Pinpoint the cell where the given text exists, returning its [x, y] midpoint coordinate. 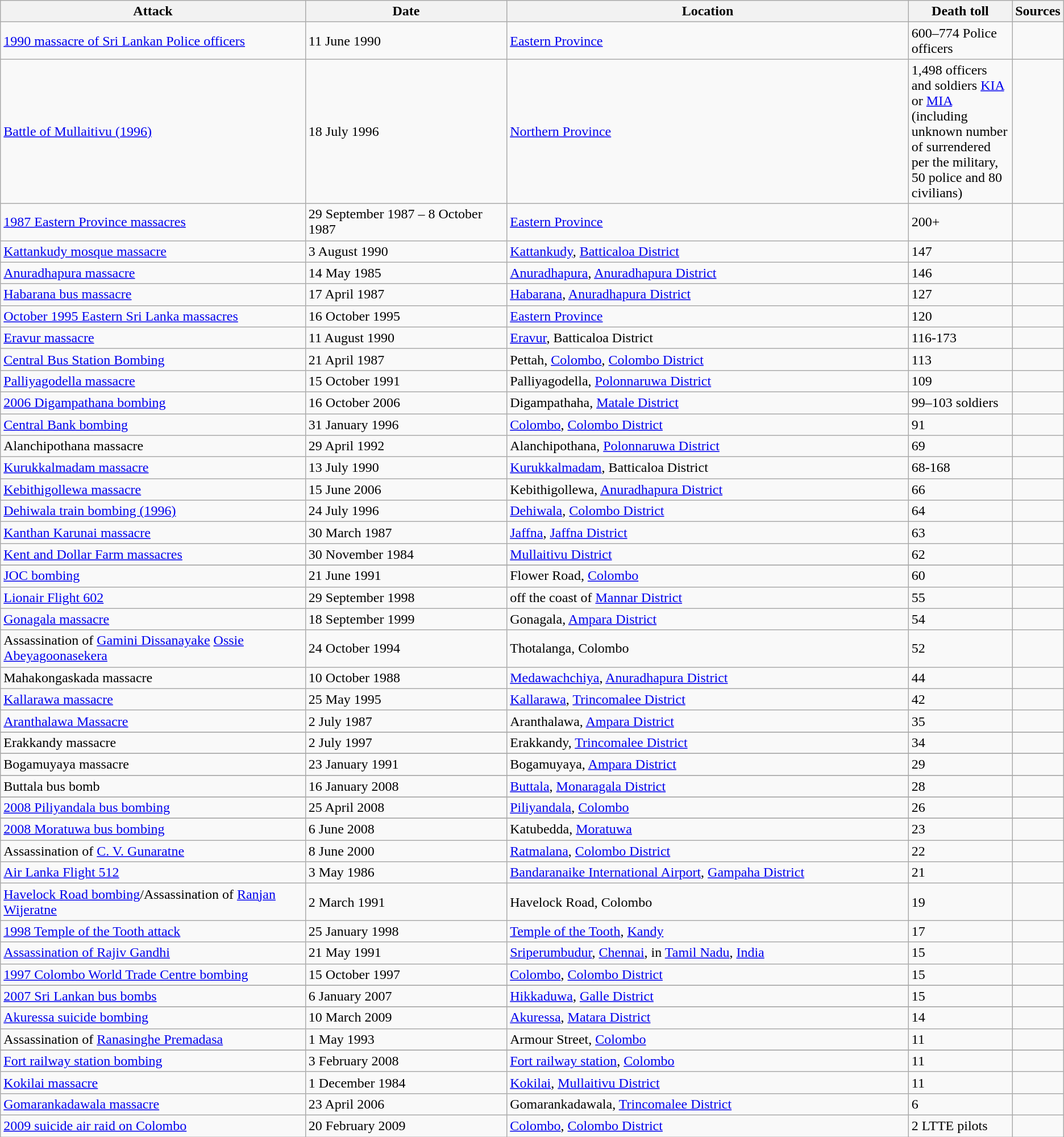
44 [960, 678]
Akuressa, Matara District [708, 1018]
30 March 1987 [406, 533]
29 September 1998 [406, 597]
Eravur massacre [153, 338]
99–103 soldiers [960, 402]
1998 Temple of the Tooth attack [153, 931]
42 [960, 699]
29 [960, 764]
1987 Eastern Province massacres [153, 222]
25 May 1995 [406, 699]
25 January 1998 [406, 931]
Mullaitivu District [708, 554]
28 [960, 786]
8 June 2000 [406, 851]
24 October 1994 [406, 648]
14 [960, 1018]
2007 Sri Lankan bus bombs [153, 996]
147 [960, 251]
Sriperumbudur, Chennai, in Tamil Nadu, India [708, 953]
29 April 1992 [406, 446]
Havelock Road bombing/Assassination of Ranjan Wijeratne [153, 902]
11 June 1990 [406, 41]
Gomarankadawala massacre [153, 1104]
Piliyandala, Colombo [708, 808]
6 [960, 1104]
Thotalanga, Colombo [708, 648]
29 September 1987 – 8 October 1987 [406, 222]
64 [960, 511]
Dehiwala train bombing (1996) [153, 511]
63 [960, 533]
23 January 1991 [406, 764]
Buttala bus bomb [153, 786]
Katubedda, Moratuwa [708, 829]
Assassination of C. V. Gunaratne [153, 851]
66 [960, 489]
Air Lanka Flight 512 [153, 873]
Ratmalana, Colombo District [708, 851]
Havelock Road, Colombo [708, 902]
54 [960, 619]
Eravur, Batticaloa District [708, 338]
Jaffna, Jaffna District [708, 533]
20 February 2009 [406, 1126]
Akuressa suicide bombing [153, 1018]
17 April 1987 [406, 294]
Bogamuyaya massacre [153, 764]
Gomarankadawala, Trincomalee District [708, 1104]
200+ [960, 222]
25 April 2008 [406, 808]
1 May 1993 [406, 1039]
3 August 1990 [406, 251]
15 June 2006 [406, 489]
16 October 1995 [406, 316]
1 December 1984 [406, 1082]
Kebithigollewa, Anuradhapura District [708, 489]
Palliyagodella, Polonnaruwa District [708, 381]
Kebithigollewa massacre [153, 489]
Palliyagodella massacre [153, 381]
69 [960, 446]
1,498 officers and soldiers KIA or MIA (including unknown number of surrendered per the military, 50 police and 80 civilians) [960, 131]
15 October 1991 [406, 381]
116-173 [960, 338]
13 July 1990 [406, 468]
Erakkandy, Trincomalee District [708, 742]
Kattankudy mosque massacre [153, 251]
2008 Moratuwa bus bombing [153, 829]
Habarana bus massacre [153, 294]
Central Bank bombing [153, 425]
120 [960, 316]
Digampathaha, Matale District [708, 402]
Location [708, 11]
JOC bombing [153, 576]
18 September 1999 [406, 619]
Habarana, Anuradhapura District [708, 294]
Dehiwala, Colombo District [708, 511]
17 [960, 931]
2 LTTE pilots [960, 1126]
Central Bus Station Bombing [153, 359]
18 July 1996 [406, 131]
1997 Colombo World Trade Centre bombing [153, 974]
Bogamuyaya, Ampara District [708, 764]
Date [406, 11]
21 June 1991 [406, 576]
600–774 Police officers [960, 41]
Alanchipothana, Polonnaruwa District [708, 446]
Bandaranaike International Airport, Gampaha District [708, 873]
Mahakongaskada massacre [153, 678]
1990 massacre of Sri Lankan Police officers [153, 41]
146 [960, 273]
Medawachchiya, Anuradhapura District [708, 678]
62 [960, 554]
Kurukkalmadam massacre [153, 468]
Kallarawa massacre [153, 699]
21 [960, 873]
Gonagala massacre [153, 619]
23 [960, 829]
Hikkaduwa, Galle District [708, 996]
11 August 1990 [406, 338]
Erakkandy massacre [153, 742]
Kattankudy, Batticaloa District [708, 251]
2006 Digampathana bombing [153, 402]
2009 suicide air raid on Colombo [153, 1126]
6 January 2007 [406, 996]
Fort railway station, Colombo [708, 1061]
Kurukkalmadam, Batticaloa District [708, 468]
14 May 1985 [406, 273]
30 November 1984 [406, 554]
Assassination of Ranasinghe Premadasa [153, 1039]
Aranthalawa, Ampara District [708, 721]
31 January 1996 [406, 425]
16 January 2008 [406, 786]
October 1995 Eastern Sri Lanka massacres [153, 316]
Kent and Dollar Farm massacres [153, 554]
Temple of the Tooth, Kandy [708, 931]
21 April 1987 [406, 359]
Anuradhapura massacre [153, 273]
19 [960, 902]
Kokilai massacre [153, 1082]
35 [960, 721]
Gonagala, Ampara District [708, 619]
34 [960, 742]
2008 Piliyandala bus bombing [153, 808]
16 October 2006 [406, 402]
Assassination of Gamini Dissanayake Ossie Abeyagoonasekera [153, 648]
Kallarawa, Trincomalee District [708, 699]
Anuradhapura, Anuradhapura District [708, 273]
Assassination of Rajiv Gandhi [153, 953]
2 July 1997 [406, 742]
21 May 1991 [406, 953]
Pettah, Colombo, Colombo District [708, 359]
Northern Province [708, 131]
22 [960, 851]
off the coast of Mannar District [708, 597]
Buttala, Monaragala District [708, 786]
Battle of Mullaitivu (1996) [153, 131]
Armour Street, Colombo [708, 1039]
2 March 1991 [406, 902]
Kokilai, Mullaitivu District [708, 1082]
Death toll [960, 11]
55 [960, 597]
Attack [153, 11]
26 [960, 808]
2 July 1987 [406, 721]
3 February 2008 [406, 1061]
Lionair Flight 602 [153, 597]
Alanchipothana massacre [153, 446]
10 March 2009 [406, 1018]
60 [960, 576]
127 [960, 294]
52 [960, 648]
10 October 1988 [406, 678]
6 June 2008 [406, 829]
23 April 2006 [406, 1104]
3 May 1986 [406, 873]
Fort railway station bombing [153, 1061]
15 October 1997 [406, 974]
109 [960, 381]
Kanthan Karunai massacre [153, 533]
Flower Road, Colombo [708, 576]
24 July 1996 [406, 511]
Aranthalawa Massacre [153, 721]
Sources [1038, 11]
113 [960, 359]
91 [960, 425]
68-168 [960, 468]
